Capture the cell that displays the provided text and extract its [x, y] central coordinate. 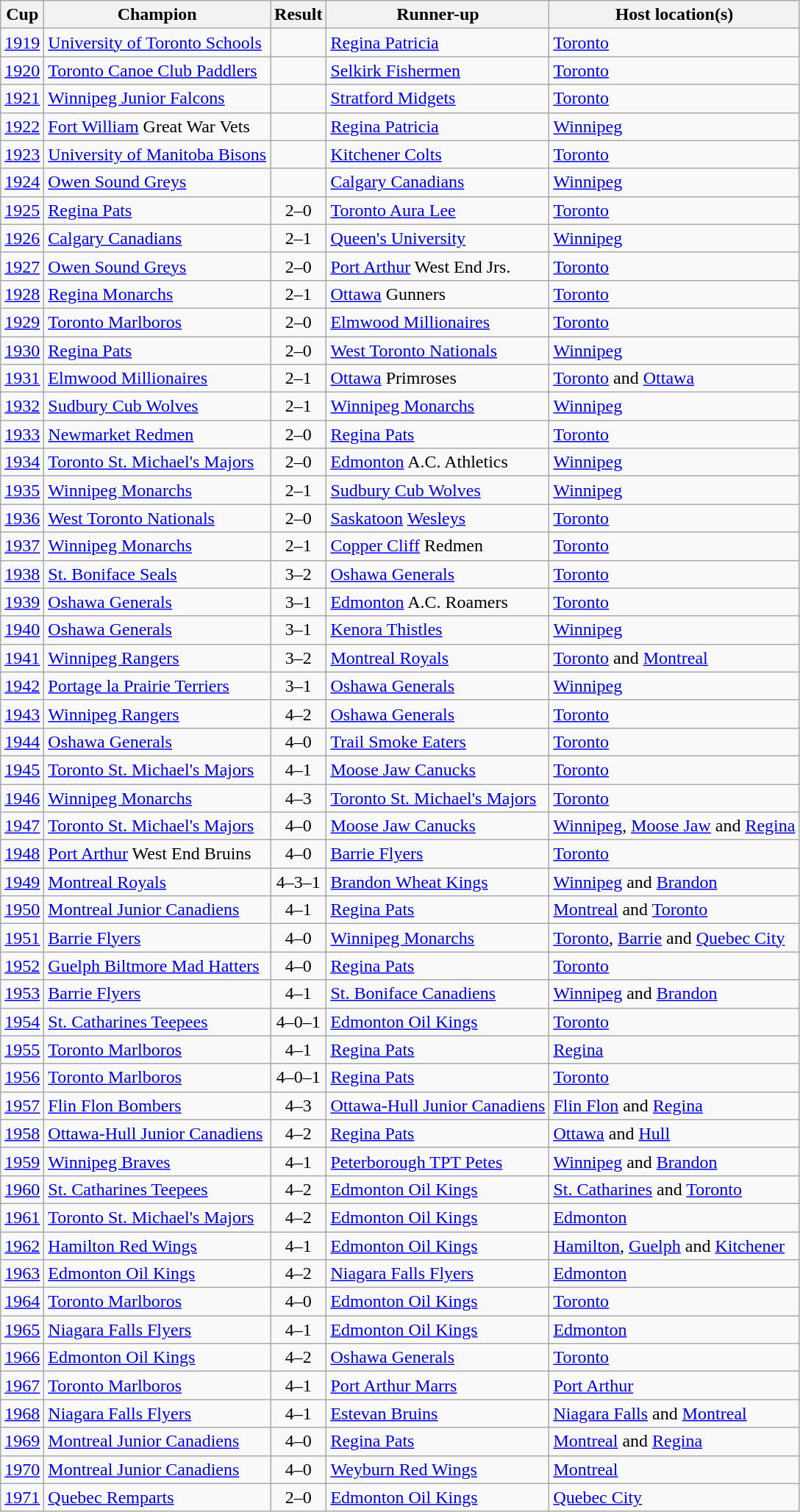
St. Boniface Canadiens [438, 994]
1966 [22, 1358]
Weyburn Red Wings [438, 1469]
1941 [22, 658]
1949 [22, 882]
Toronto and Montreal [674, 658]
1934 [22, 462]
1927 [22, 266]
Copper Cliff Redmen [438, 546]
Edmonton A.C. Athletics [438, 462]
Saskatoon Wesleys [438, 518]
Selkirk Fishermen [438, 71]
Quebec Remparts [157, 1497]
Port Arthur West End Bruins [157, 854]
1928 [22, 294]
1925 [22, 210]
1930 [22, 351]
1969 [22, 1441]
Winnipeg Braves [157, 1161]
1963 [22, 1274]
Newmarket Redmen [157, 434]
Toronto, Barrie and Quebec City [674, 938]
1936 [22, 518]
University of Manitoba Bisons [157, 154]
1924 [22, 182]
Result [299, 15]
1957 [22, 1106]
Port Arthur West End Jrs. [438, 266]
St. Boniface Seals [157, 574]
1935 [22, 490]
Estevan Bruins [438, 1414]
1919 [22, 43]
Guelph Biltmore Mad Hatters [157, 966]
1960 [22, 1189]
1967 [22, 1386]
Champion [157, 15]
Queen's University [438, 238]
Winnipeg Junior Falcons [157, 98]
Hamilton Red Wings [157, 1246]
1948 [22, 854]
1952 [22, 966]
Regina [674, 1050]
1942 [22, 686]
Brandon Wheat Kings [438, 882]
Runner-up [438, 15]
Toronto Canoe Club Paddlers [157, 71]
Port Arthur [674, 1386]
1953 [22, 994]
Montreal and Toronto [674, 910]
Regina Monarchs [157, 294]
1932 [22, 406]
Montreal and Regina [674, 1441]
1920 [22, 71]
1929 [22, 322]
Peterborough TPT Petes [438, 1161]
1923 [22, 154]
1962 [22, 1246]
Winnipeg, Moose Jaw and Regina [674, 826]
1943 [22, 714]
Host location(s) [674, 15]
Niagara Falls and Montreal [674, 1414]
Ottawa and Hull [674, 1133]
1961 [22, 1217]
Montreal [674, 1469]
1939 [22, 602]
Port Arthur Marrs [438, 1386]
University of Toronto Schools [157, 43]
1956 [22, 1078]
1938 [22, 574]
1958 [22, 1133]
St. Catharines and Toronto [674, 1189]
1971 [22, 1497]
1946 [22, 798]
1926 [22, 238]
1931 [22, 379]
Trail Smoke Eaters [438, 742]
1955 [22, 1050]
Kenora Thistles [438, 630]
1954 [22, 1022]
Flin Flon and Regina [674, 1106]
1937 [22, 546]
4–3–1 [299, 882]
1933 [22, 434]
1965 [22, 1330]
1964 [22, 1302]
Toronto and Ottawa [674, 379]
Edmonton A.C. Roamers [438, 602]
Ottawa Gunners [438, 294]
1947 [22, 826]
1950 [22, 910]
Cup [22, 15]
Quebec City [674, 1497]
1944 [22, 742]
Portage la Prairie Terriers [157, 686]
1945 [22, 770]
Ottawa Primroses [438, 379]
1940 [22, 630]
Hamilton, Guelph and Kitchener [674, 1246]
1922 [22, 126]
Kitchener Colts [438, 154]
Toronto Aura Lee [438, 210]
1968 [22, 1414]
1951 [22, 938]
1921 [22, 98]
Flin Flon Bombers [157, 1106]
Stratford Midgets [438, 98]
1959 [22, 1161]
1970 [22, 1469]
Fort William Great War Vets [157, 126]
